Locate the cell with the specified text and output its [X, Y] center coordinate. 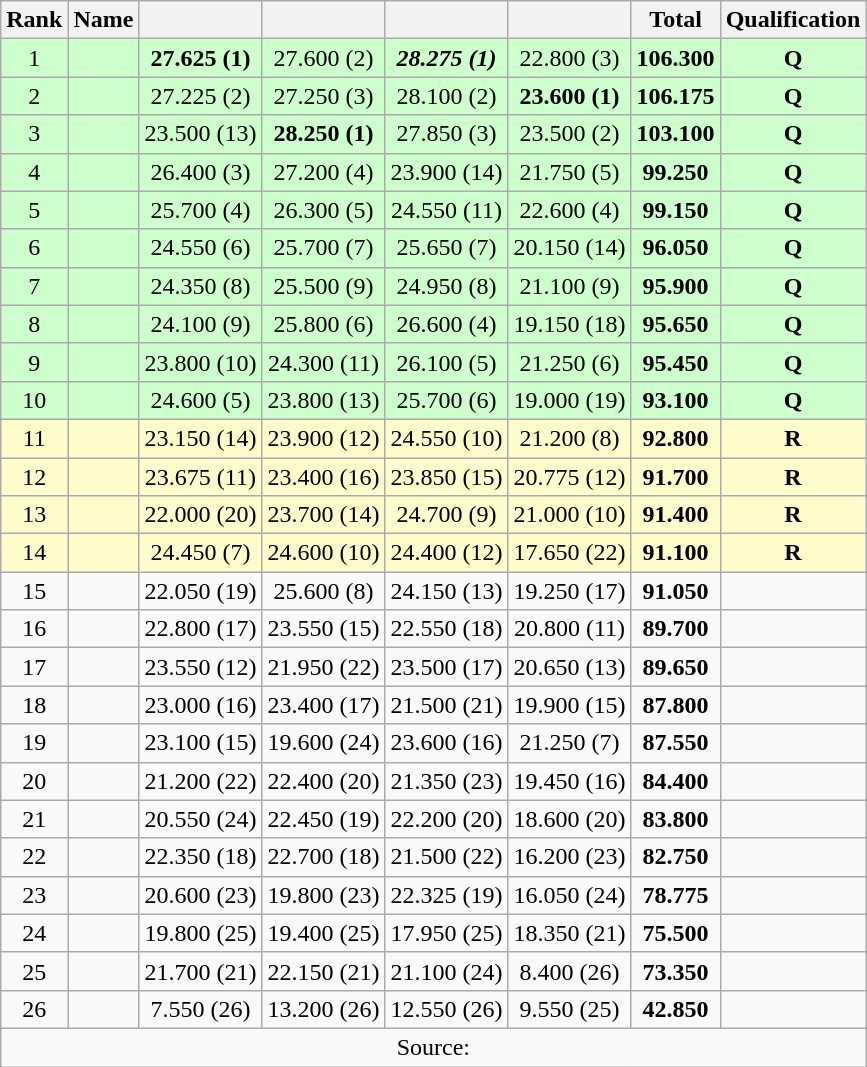
23.550 (15) [324, 629]
Qualification [793, 20]
23.550 (12) [200, 667]
22 [34, 857]
14 [34, 553]
Name [104, 20]
93.100 [676, 400]
23.150 (14) [200, 438]
9 [34, 362]
20.600 (23) [200, 895]
19.000 (19) [570, 400]
23.400 (17) [324, 705]
21.700 (21) [200, 971]
16 [34, 629]
23.900 (12) [324, 438]
99.150 [676, 210]
25 [34, 971]
24.300 (11) [324, 362]
21.000 (10) [570, 515]
3 [34, 134]
26.300 (5) [324, 210]
22.325 (19) [446, 895]
17.950 (25) [446, 933]
21.250 (6) [570, 362]
27.250 (3) [324, 96]
17 [34, 667]
15 [34, 591]
28.100 (2) [446, 96]
13.200 (26) [324, 1009]
24.400 (12) [446, 553]
19.900 (15) [570, 705]
20.800 (11) [570, 629]
19.800 (25) [200, 933]
22.150 (21) [324, 971]
24 [34, 933]
87.550 [676, 743]
22.050 (19) [200, 591]
17.650 (22) [570, 553]
7 [34, 286]
73.350 [676, 971]
11 [34, 438]
22.800 (17) [200, 629]
75.500 [676, 933]
4 [34, 172]
8.400 (26) [570, 971]
19.450 (16) [570, 781]
92.800 [676, 438]
21.350 (23) [446, 781]
91.400 [676, 515]
78.775 [676, 895]
24.600 (10) [324, 553]
103.100 [676, 134]
21 [34, 819]
106.175 [676, 96]
25.800 (6) [324, 324]
13 [34, 515]
22.700 (18) [324, 857]
26.100 (5) [446, 362]
12 [34, 477]
18.600 (20) [570, 819]
89.700 [676, 629]
84.400 [676, 781]
23.600 (16) [446, 743]
24.950 (8) [446, 286]
22.800 (3) [570, 58]
20.150 (14) [570, 248]
21.500 (22) [446, 857]
5 [34, 210]
22.400 (20) [324, 781]
23.600 (1) [570, 96]
27.600 (2) [324, 58]
42.850 [676, 1009]
16.200 (23) [570, 857]
95.450 [676, 362]
19.250 (17) [570, 591]
7.550 (26) [200, 1009]
21.750 (5) [570, 172]
23.850 (15) [446, 477]
21.100 (9) [570, 286]
96.050 [676, 248]
20.650 (13) [570, 667]
25.650 (7) [446, 248]
12.550 (26) [446, 1009]
26.400 (3) [200, 172]
20.550 (24) [200, 819]
22.550 (18) [446, 629]
23.900 (14) [446, 172]
99.250 [676, 172]
23 [34, 895]
25.700 (6) [446, 400]
Total [676, 20]
27.850 (3) [446, 134]
25.500 (9) [324, 286]
23.000 (16) [200, 705]
87.800 [676, 705]
24.550 (11) [446, 210]
28.250 (1) [324, 134]
106.300 [676, 58]
21.500 (21) [446, 705]
91.050 [676, 591]
27.625 (1) [200, 58]
25.700 (4) [200, 210]
23.800 (13) [324, 400]
21.950 (22) [324, 667]
20 [34, 781]
24.600 (5) [200, 400]
24.150 (13) [446, 591]
27.225 (2) [200, 96]
Rank [34, 20]
1 [34, 58]
95.900 [676, 286]
21.200 (8) [570, 438]
22.350 (18) [200, 857]
23.400 (16) [324, 477]
21.100 (24) [446, 971]
Source: [434, 1047]
23.500 (2) [570, 134]
89.650 [676, 667]
24.550 (6) [200, 248]
19 [34, 743]
22.200 (20) [446, 819]
22.450 (19) [324, 819]
18.350 (21) [570, 933]
19.600 (24) [324, 743]
19.800 (23) [324, 895]
6 [34, 248]
25.700 (7) [324, 248]
22.600 (4) [570, 210]
24.700 (9) [446, 515]
2 [34, 96]
91.100 [676, 553]
23.700 (14) [324, 515]
23.500 (13) [200, 134]
21.250 (7) [570, 743]
20.775 (12) [570, 477]
10 [34, 400]
25.600 (8) [324, 591]
23.100 (15) [200, 743]
23.800 (10) [200, 362]
26.600 (4) [446, 324]
83.800 [676, 819]
24.550 (10) [446, 438]
9.550 (25) [570, 1009]
19.400 (25) [324, 933]
23.675 (11) [200, 477]
95.650 [676, 324]
91.700 [676, 477]
82.750 [676, 857]
16.050 (24) [570, 895]
18 [34, 705]
23.500 (17) [446, 667]
24.350 (8) [200, 286]
24.100 (9) [200, 324]
22.000 (20) [200, 515]
24.450 (7) [200, 553]
19.150 (18) [570, 324]
26 [34, 1009]
28.275 (1) [446, 58]
21.200 (22) [200, 781]
8 [34, 324]
27.200 (4) [324, 172]
